Locate the cell with the specified text and output its (X, Y) center coordinate. 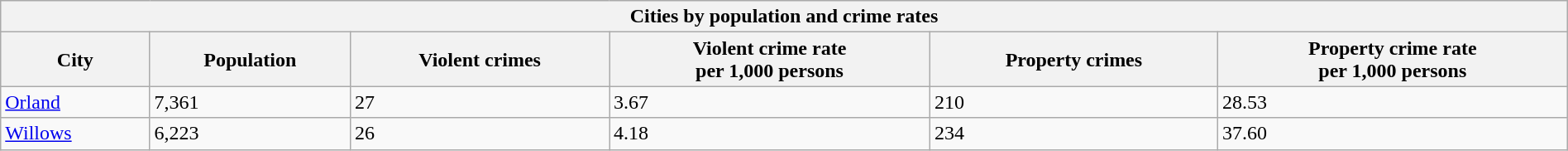
Property crime rateper 1,000 persons (1393, 60)
6,223 (250, 134)
Violent crime rateper 1,000 persons (770, 60)
Orland (75, 102)
210 (1073, 102)
City (75, 60)
4.18 (770, 134)
Violent crimes (480, 60)
26 (480, 134)
Willows (75, 134)
3.67 (770, 102)
Cities by population and crime rates (784, 17)
28.53 (1393, 102)
234 (1073, 134)
7,361 (250, 102)
37.60 (1393, 134)
27 (480, 102)
Property crimes (1073, 60)
Population (250, 60)
